Determine the [x, y] coordinate at the center of the cell enclosing the given text.  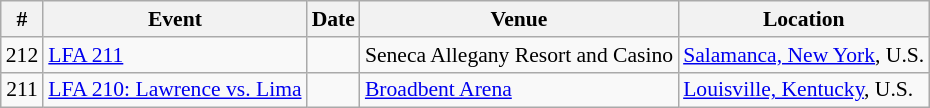
211 [22, 90]
Location [804, 19]
Date [334, 19]
LFA 211 [174, 55]
LFA 210: Lawrence vs. Lima [174, 90]
Venue [519, 19]
212 [22, 55]
# [22, 19]
Broadbent Arena [519, 90]
Event [174, 19]
Seneca Allegany Resort and Casino [519, 55]
Louisville, Kentucky, U.S. [804, 90]
Salamanca, New York, U.S. [804, 55]
